Output the [X, Y] coordinate of the center of the cell containing the given text.  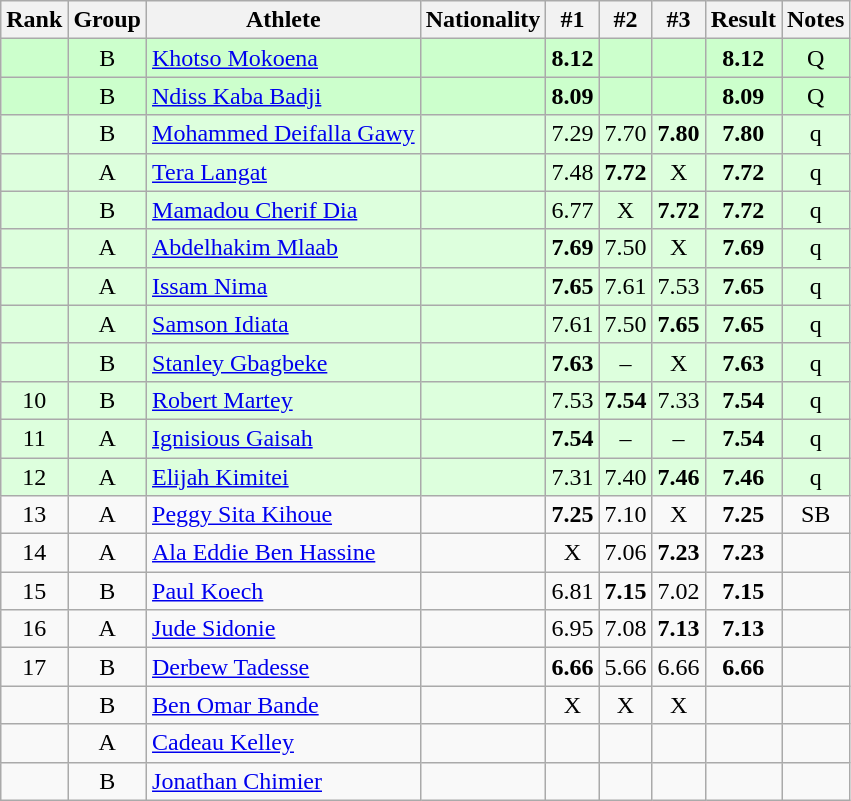
Result [743, 20]
#2 [626, 20]
6.81 [572, 591]
Ndiss Kaba Badji [284, 96]
6.95 [572, 629]
7.70 [626, 134]
Jonathan Chimier [284, 781]
6.77 [572, 210]
10 [34, 400]
#1 [572, 20]
Paul Koech [284, 591]
Samson Idiata [284, 324]
Derbew Tadesse [284, 667]
Cadeau Kelley [284, 743]
Nationality [483, 20]
Mohammed Deifalla Gawy [284, 134]
Notes [816, 20]
16 [34, 629]
15 [34, 591]
Robert Martey [284, 400]
7.10 [626, 515]
#3 [678, 20]
7.08 [626, 629]
Rank [34, 20]
Jude Sidonie [284, 629]
Group [108, 20]
17 [34, 667]
7.06 [626, 553]
12 [34, 477]
Peggy Sita Kihoue [284, 515]
SB [816, 515]
Stanley Gbagbeke [284, 362]
Tera Langat [284, 172]
Issam Nima [284, 286]
7.29 [572, 134]
Ala Eddie Ben Hassine [284, 553]
Elijah Kimitei [284, 477]
Ignisious Gaisah [284, 438]
Ben Omar Bande [284, 705]
Mamadou Cherif Dia [284, 210]
7.48 [572, 172]
11 [34, 438]
Athlete [284, 20]
Khotso Mokoena [284, 58]
14 [34, 553]
13 [34, 515]
7.31 [572, 477]
5.66 [626, 667]
7.33 [678, 400]
7.40 [626, 477]
Abdelhakim Mlaab [284, 248]
7.02 [678, 591]
